Pinpoint the cell where the given text exists, returning its [X, Y] midpoint coordinate. 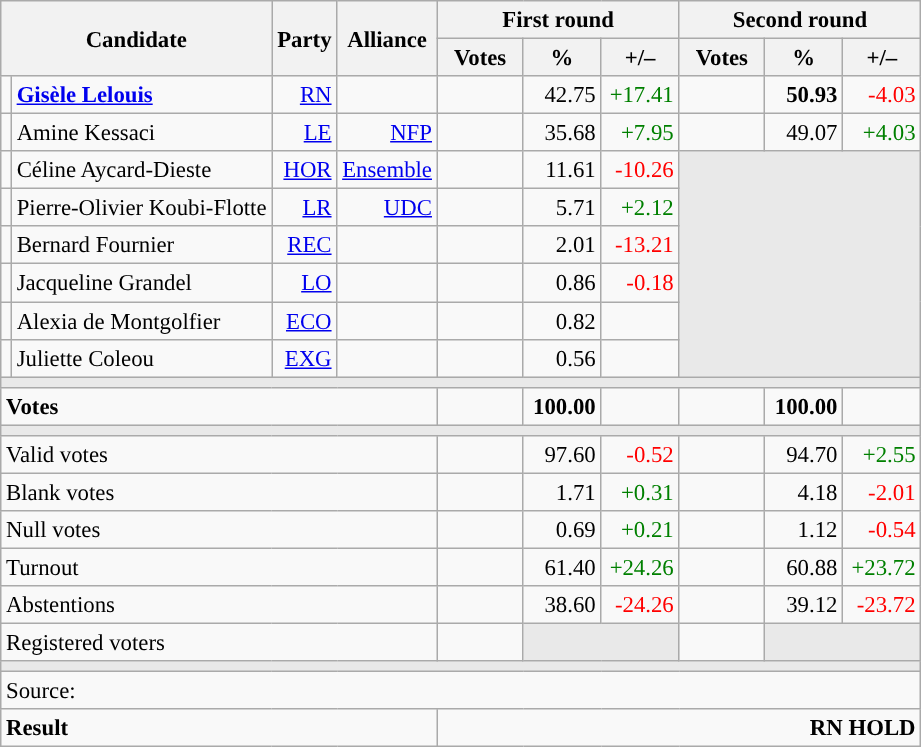
60.88 [804, 567]
NFP [387, 133]
42.75 [562, 95]
0.86 [562, 283]
EXG [304, 358]
49.07 [804, 133]
Candidate [136, 38]
35.68 [562, 133]
LE [304, 133]
Gisèle Lelouis [142, 95]
+17.41 [640, 95]
+0.31 [640, 492]
61.40 [562, 567]
Valid votes [220, 455]
UDC [387, 208]
Céline Aycard-Dieste [142, 170]
REC [304, 245]
-2.01 [882, 492]
5.71 [562, 208]
ECO [304, 321]
+2.55 [882, 455]
Party [304, 38]
+7.95 [640, 133]
Juliette Coleou [142, 358]
-0.52 [640, 455]
1.12 [804, 530]
97.60 [562, 455]
RN HOLD [679, 728]
Abstentions [220, 605]
LR [304, 208]
RN [304, 95]
Ensemble [387, 170]
Bernard Fournier [142, 245]
+23.72 [882, 567]
-23.72 [882, 605]
Source: [461, 691]
0.82 [562, 321]
Amine Kessaci [142, 133]
Null votes [220, 530]
Registered voters [220, 643]
94.70 [804, 455]
2.01 [562, 245]
39.12 [804, 605]
Second round [800, 20]
-0.18 [640, 283]
+0.21 [640, 530]
Alliance [387, 38]
38.60 [562, 605]
Blank votes [220, 492]
11.61 [562, 170]
-4.03 [882, 95]
1.71 [562, 492]
LO [304, 283]
Turnout [220, 567]
+4.03 [882, 133]
0.56 [562, 358]
Pierre-Olivier Koubi-Flotte [142, 208]
+2.12 [640, 208]
First round [558, 20]
50.93 [804, 95]
Alexia de Montgolfier [142, 321]
4.18 [804, 492]
+24.26 [640, 567]
HOR [304, 170]
-24.26 [640, 605]
-13.21 [640, 245]
0.69 [562, 530]
Result [220, 728]
-10.26 [640, 170]
Jacqueline Grandel [142, 283]
-0.54 [882, 530]
